Capture the cell that displays the provided text and extract its [x, y] central coordinate. 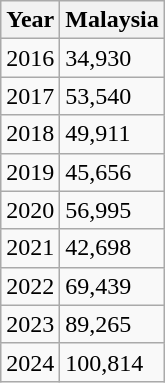
Year [30, 20]
2021 [30, 248]
89,265 [112, 324]
100,814 [112, 362]
2017 [30, 96]
2023 [30, 324]
45,656 [112, 172]
2020 [30, 210]
42,698 [112, 248]
Malaysia [112, 20]
2018 [30, 134]
2024 [30, 362]
69,439 [112, 286]
2022 [30, 286]
2016 [30, 58]
56,995 [112, 210]
53,540 [112, 96]
2019 [30, 172]
34,930 [112, 58]
49,911 [112, 134]
